Return [X, Y] of the center of cell containing provided text 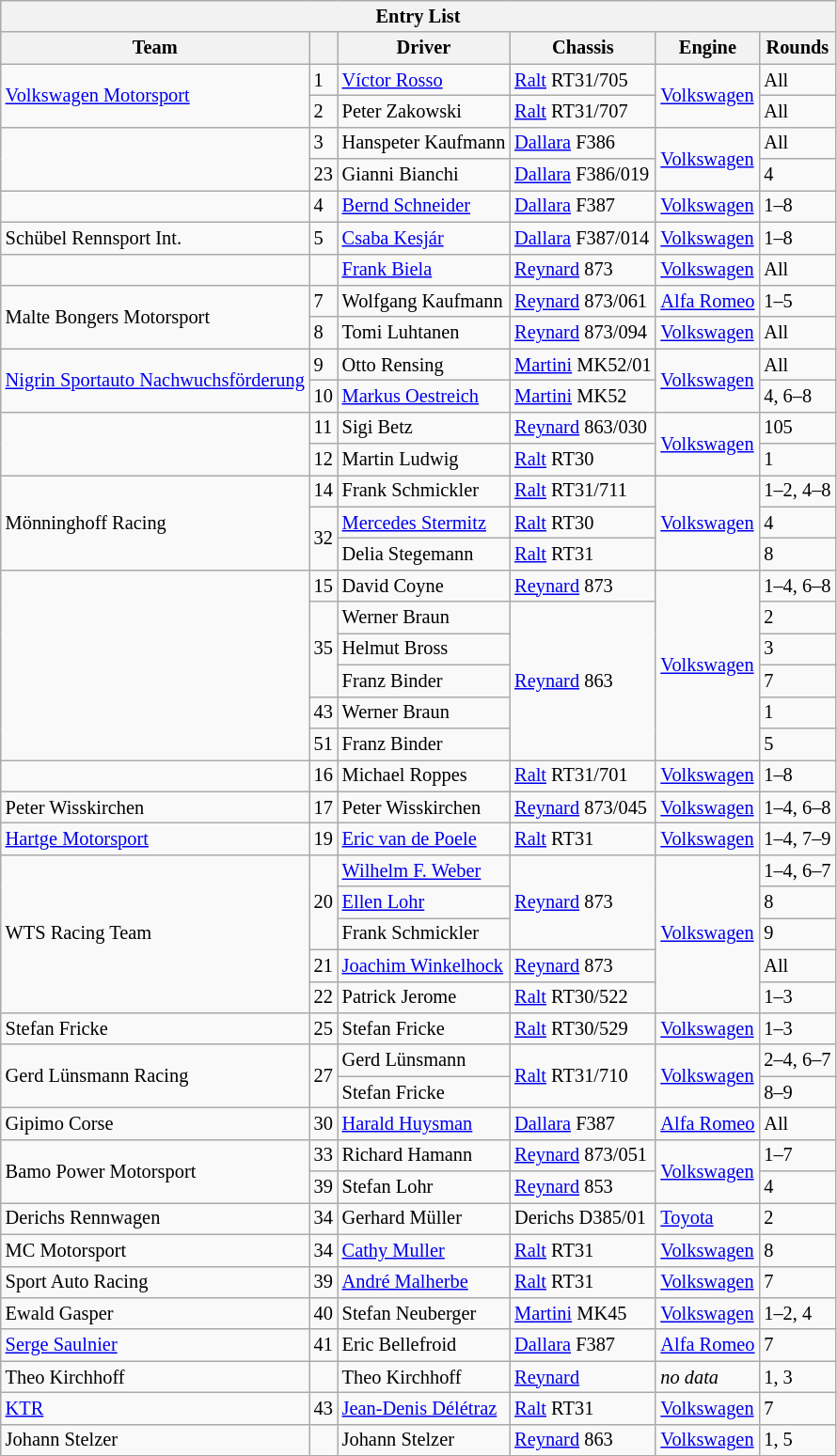
MC Motorsport [155, 1250]
KTR [155, 1408]
1–2, 4–8 [798, 491]
Martini MK52 [583, 396]
Michael Roppes [423, 775]
1–2, 4 [798, 1313]
1–4, 6–7 [798, 870]
23 [324, 175]
Bernd Schneider [423, 206]
Csaba Kesjár [423, 238]
Eric van de Poele [423, 838]
1–5 [798, 301]
Mönninghoff Racing [155, 523]
27 [324, 1075]
Hanspeter Kaufmann [423, 143]
41 [324, 1345]
10 [324, 396]
Chassis [583, 48]
Sigi Betz [423, 428]
33 [324, 1155]
Frank Biela [423, 270]
Wolfgang Kaufmann [423, 301]
Hartge Motorsport [155, 838]
Gipimo Corse [155, 1123]
Martin Ludwig [423, 460]
Rounds [798, 48]
Stefan Neuberger [423, 1313]
Derichs D385/01 [583, 1218]
Patrick Jerome [423, 997]
Eric Bellefroid [423, 1345]
David Coyne [423, 586]
Bamo Power Motorsport [155, 1171]
11 [324, 428]
Dallara F386/019 [583, 175]
30 [324, 1123]
Ralt RT31/705 [583, 80]
Sport Auto Racing [155, 1282]
Markus Oestreich [423, 396]
32 [324, 538]
Wilhelm F. Weber [423, 870]
Peter Zakowski [423, 111]
Harald Huysman [423, 1123]
8–9 [798, 1092]
Driver [423, 48]
1–4, 7–9 [798, 838]
Ellen Lohr [423, 902]
25 [324, 1028]
Dallara F386 [583, 143]
Malte Bongers Motorsport [155, 316]
Serge Saulnier [155, 1345]
Schübel Rennsport Int. [155, 238]
1, 5 [798, 1440]
Cathy Muller [423, 1250]
2–4, 6–7 [798, 1060]
Reynard 873/094 [583, 333]
Ralt RT31/701 [583, 775]
16 [324, 775]
Víctor Rosso [423, 80]
22 [324, 997]
21 [324, 965]
Reynard 873/045 [583, 807]
Tomi Luhtanen [423, 333]
Gianni Bianchi [423, 175]
Joachim Winkelhock [423, 965]
Ralt RT31/711 [583, 491]
105 [798, 428]
Helmut Bross [423, 649]
Ralt RT30/529 [583, 1028]
Otto Rensing [423, 365]
12 [324, 460]
Mercedes Stermitz [423, 523]
Ralt RT31/707 [583, 111]
Jean-Denis Délétraz [423, 1408]
51 [324, 744]
1–7 [798, 1155]
Richard Hamann [423, 1155]
Engine [707, 48]
Gerhard Müller [423, 1218]
Team [155, 48]
Reynard 873/061 [583, 301]
Entry List [418, 16]
Reynard [583, 1377]
Nigrin Sportauto Nachwuchsförderung [155, 380]
20 [324, 902]
40 [324, 1313]
Delia Stegemann [423, 554]
Derichs Rennwagen [155, 1218]
Martini MK45 [583, 1313]
Reynard 853 [583, 1187]
WTS Racing Team [155, 933]
4, 6–8 [798, 396]
Martini MK52/01 [583, 365]
Reynard 873/051 [583, 1155]
Volkswagen Motorsport [155, 96]
Gerd Lünsmann Racing [155, 1075]
no data [707, 1377]
Reynard 863/030 [583, 428]
19 [324, 838]
Dallara F387/014 [583, 238]
Stefan Lohr [423, 1187]
17 [324, 807]
Ewald Gasper [155, 1313]
Toyota [707, 1218]
35 [324, 649]
14 [324, 491]
15 [324, 586]
1, 3 [798, 1377]
Gerd Lünsmann [423, 1060]
Ralt RT30/522 [583, 997]
André Malherbe [423, 1282]
Ralt RT31/710 [583, 1075]
